Return (X, Y) of the center of cell containing provided text 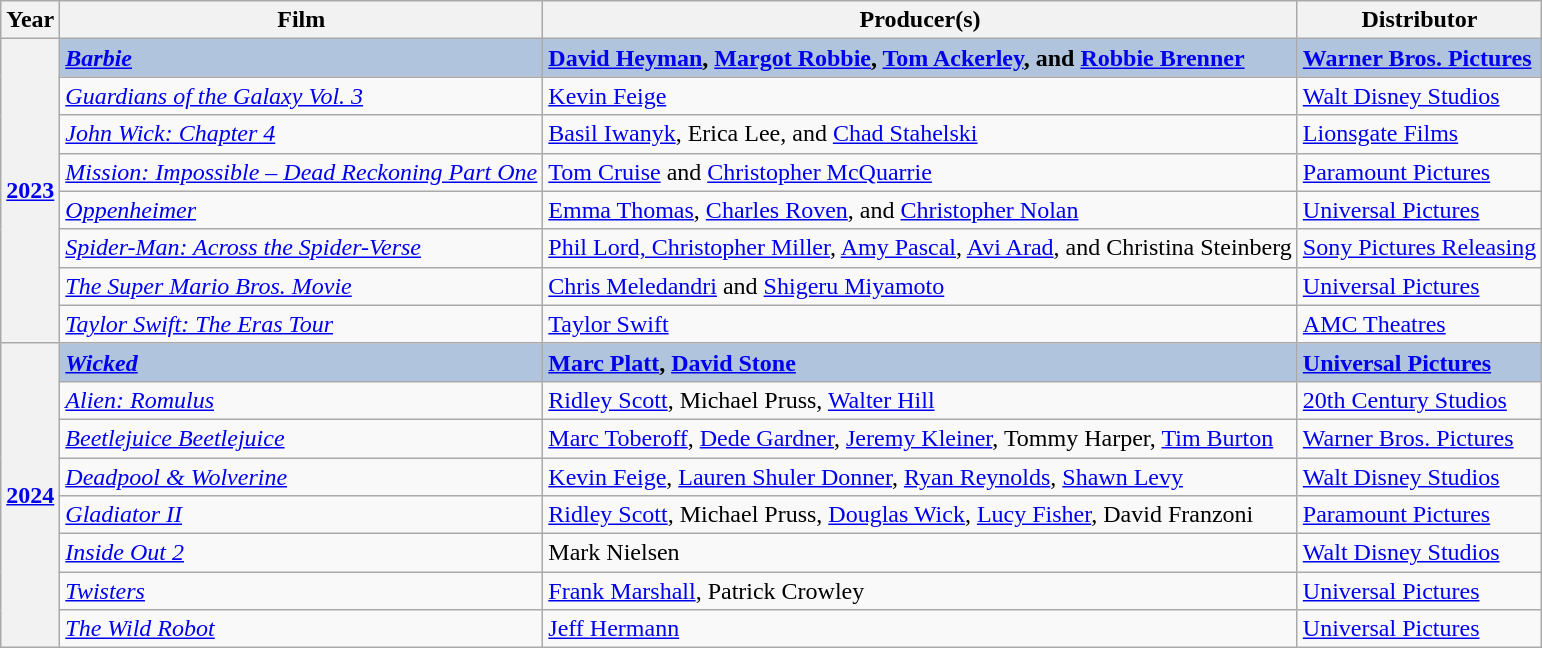
Emma Thomas, Charles Roven, and Christopher Nolan (920, 210)
Producer(s) (920, 20)
The Super Mario Bros. Movie (302, 286)
Mission: Impossible – Dead Reckoning Part One (302, 172)
Taylor Swift (920, 324)
2024 (30, 495)
Phil Lord, Christopher Miller, Amy Pascal, Avi Arad, and Christina Steinberg (920, 248)
Spider-Man: Across the Spider-Verse (302, 248)
Film (302, 20)
Kevin Feige, Lauren Shuler Donner, Ryan Reynolds, Shawn Levy (920, 477)
Frank Marshall, Patrick Crowley (920, 591)
Alien: Romulus (302, 400)
The Wild Robot (302, 629)
Taylor Swift: The Eras Tour (302, 324)
Ridley Scott, Michael Pruss, Walter Hill (920, 400)
Guardians of the Galaxy Vol. 3 (302, 96)
Barbie (302, 58)
Jeff Hermann (920, 629)
Beetlejuice Beetlejuice (302, 438)
Inside Out 2 (302, 553)
Twisters (302, 591)
Chris Meledandri and Shigeru Miyamoto (920, 286)
Wicked (302, 362)
Basil Iwanyk, Erica Lee, and Chad Stahelski (920, 134)
Distributor (1419, 20)
Marc Platt, David Stone (920, 362)
Kevin Feige (920, 96)
20th Century Studios (1419, 400)
Year (30, 20)
AMC Theatres (1419, 324)
David Heyman, Margot Robbie, Tom Ackerley, and Robbie Brenner (920, 58)
Deadpool & Wolverine (302, 477)
John Wick: Chapter 4 (302, 134)
Oppenheimer (302, 210)
Ridley Scott, Michael Pruss, Douglas Wick, Lucy Fisher, David Franzoni (920, 515)
Sony Pictures Releasing (1419, 248)
Gladiator II (302, 515)
Marc Toberoff, Dede Gardner, Jeremy Kleiner, Tommy Harper, Tim Burton (920, 438)
Lionsgate Films (1419, 134)
Mark Nielsen (920, 553)
2023 (30, 191)
Tom Cruise and Christopher McQuarrie (920, 172)
